Find where the given text appears and provide that cell's center as [x, y] coordinate. 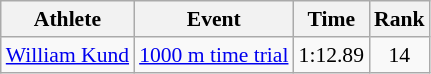
Athlete [68, 19]
1000 m time trial [214, 55]
1:12.89 [332, 55]
Rank [400, 19]
14 [400, 55]
Event [214, 19]
William Kund [68, 55]
Time [332, 19]
